Pinpoint the cell where the given text exists, returning its (X, Y) midpoint coordinate. 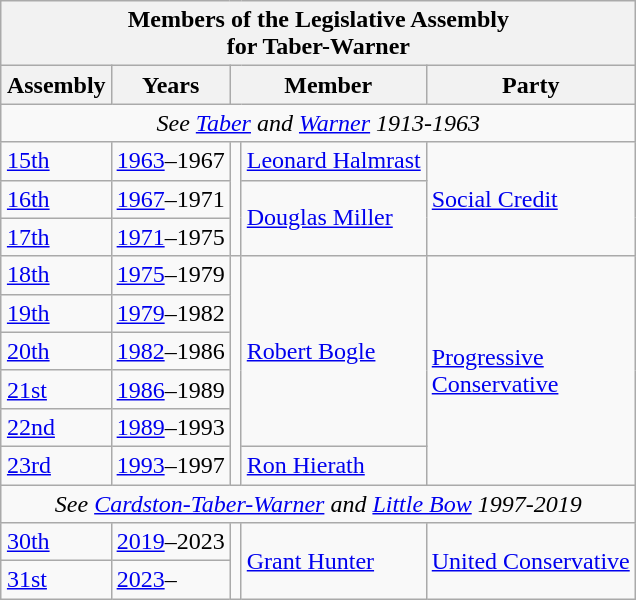
31st (56, 580)
Social Credit (530, 199)
16th (56, 199)
22nd (56, 427)
Grant Hunter (334, 561)
ProgressiveConservative (530, 370)
18th (56, 275)
21st (56, 389)
Leonard Halmrast (334, 161)
Members of the Legislative Assemblyfor Taber-Warner (318, 34)
20th (56, 351)
Douglas Miller (334, 218)
1993–1997 (170, 465)
1979–1982 (170, 313)
19th (56, 313)
Years (170, 85)
Robert Bogle (334, 351)
1986–1989 (170, 389)
1963–1967 (170, 161)
Ron Hierath (334, 465)
1982–1986 (170, 351)
Party (530, 85)
Assembly (56, 85)
2019–2023 (170, 542)
1971–1975 (170, 237)
1975–1979 (170, 275)
1989–1993 (170, 427)
See Cardston-Taber-Warner and Little Bow 1997-2019 (318, 503)
1967–1971 (170, 199)
30th (56, 542)
United Conservative (530, 561)
See Taber and Warner 1913-1963 (318, 123)
15th (56, 161)
2023– (170, 580)
Member (328, 85)
17th (56, 237)
23rd (56, 465)
